From the cell containing the given text, extract its center point as (X, Y) coordinate. 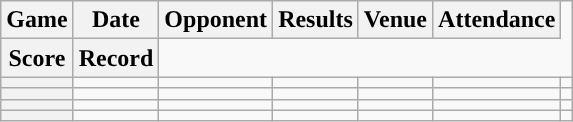
Record (116, 58)
Date (116, 20)
Score (37, 58)
Game (37, 20)
Opponent (216, 20)
Results (316, 20)
Attendance (497, 20)
Venue (395, 20)
